Return (X, Y) of the center of cell containing provided text 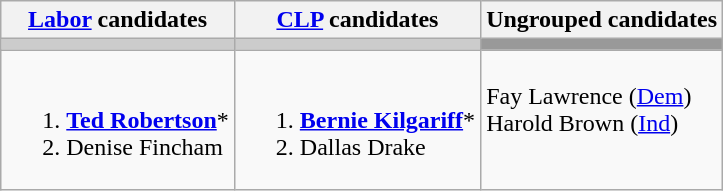
Labor candidates (118, 20)
Ungrouped candidates (602, 20)
Fay Lawrence (Dem) Harold Brown (Ind) (602, 120)
CLP candidates (357, 20)
Bernie Kilgariff*Dallas Drake (357, 120)
Ted Robertson*Denise Fincham (118, 120)
